Return [x, y] of the center of cell containing provided text 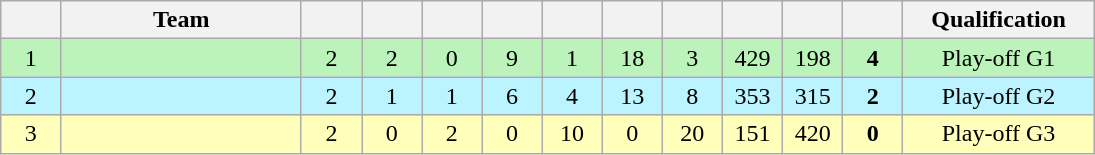
18 [632, 58]
Play-off G3 [998, 134]
420 [813, 134]
Play-off G2 [998, 96]
20 [692, 134]
353 [752, 96]
13 [632, 96]
Qualification [998, 20]
198 [813, 58]
429 [752, 58]
Team [182, 20]
6 [512, 96]
151 [752, 134]
8 [692, 96]
Play-off G1 [998, 58]
315 [813, 96]
10 [572, 134]
9 [512, 58]
